Locate the cell with the specified text and output its (X, Y) center coordinate. 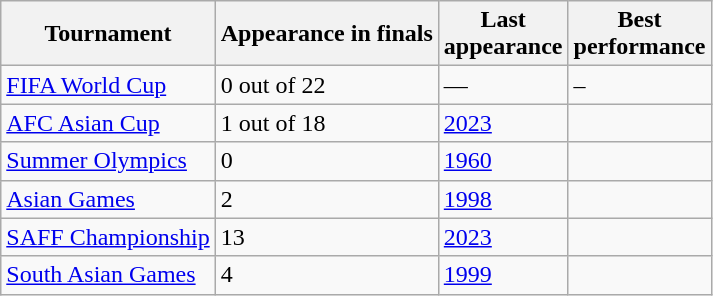
Summer Olympics (108, 161)
South Asian Games (108, 275)
SAFF Championship (108, 237)
Lastappearance (503, 34)
0 out of 22 (326, 85)
AFC Asian Cup (108, 123)
4 (326, 275)
1960 (503, 161)
Appearance in finals (326, 34)
Asian Games (108, 199)
FIFA World Cup (108, 85)
— (503, 85)
13 (326, 237)
2 (326, 199)
1998 (503, 199)
– (640, 85)
1999 (503, 275)
Tournament (108, 34)
1 out of 18 (326, 123)
0 (326, 161)
Bestperformance (640, 34)
